For the text-containing cell, return its midpoint in (x, y) coordinate format. 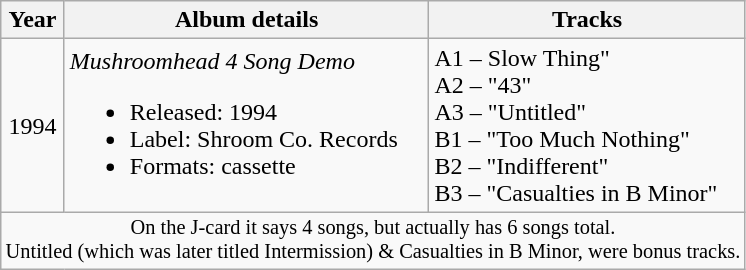
Tracks (587, 20)
1994 (33, 126)
A1 – Slow Thing"A2 – "43"A3 – "Untitled"B1 – "Too Much Nothing"B2 – "Indifferent"B3 – "Casualties in B Minor" (587, 126)
Year (33, 20)
Mushroomhead 4 Song DemoReleased: 1994Label: Shroom Co. RecordsFormats: cassette (246, 126)
Album details (246, 20)
